Locate the cell with the specified text and output its (X, Y) center coordinate. 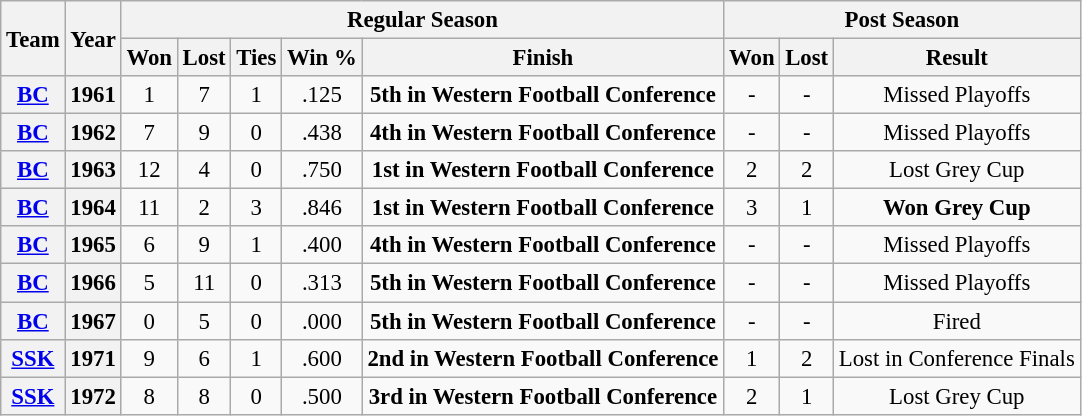
.125 (322, 95)
1962 (93, 133)
Finish (543, 58)
.600 (322, 358)
.846 (322, 208)
Ties (256, 58)
.438 (322, 133)
.400 (322, 245)
1972 (93, 396)
Post Season (902, 20)
Lost in Conference Finals (958, 358)
3rd in Western Football Conference (543, 396)
.000 (322, 321)
.500 (322, 396)
1965 (93, 245)
Year (93, 38)
Result (958, 58)
1964 (93, 208)
4 (204, 170)
.313 (322, 283)
12 (149, 170)
1966 (93, 283)
Regular Season (422, 20)
.750 (322, 170)
1971 (93, 358)
1963 (93, 170)
Won Grey Cup (958, 208)
2nd in Western Football Conference (543, 358)
Fired (958, 321)
1967 (93, 321)
1961 (93, 95)
Team (33, 38)
Win % (322, 58)
